Scan for the cell matching the given text and deliver its (x, y) coordinate at center. 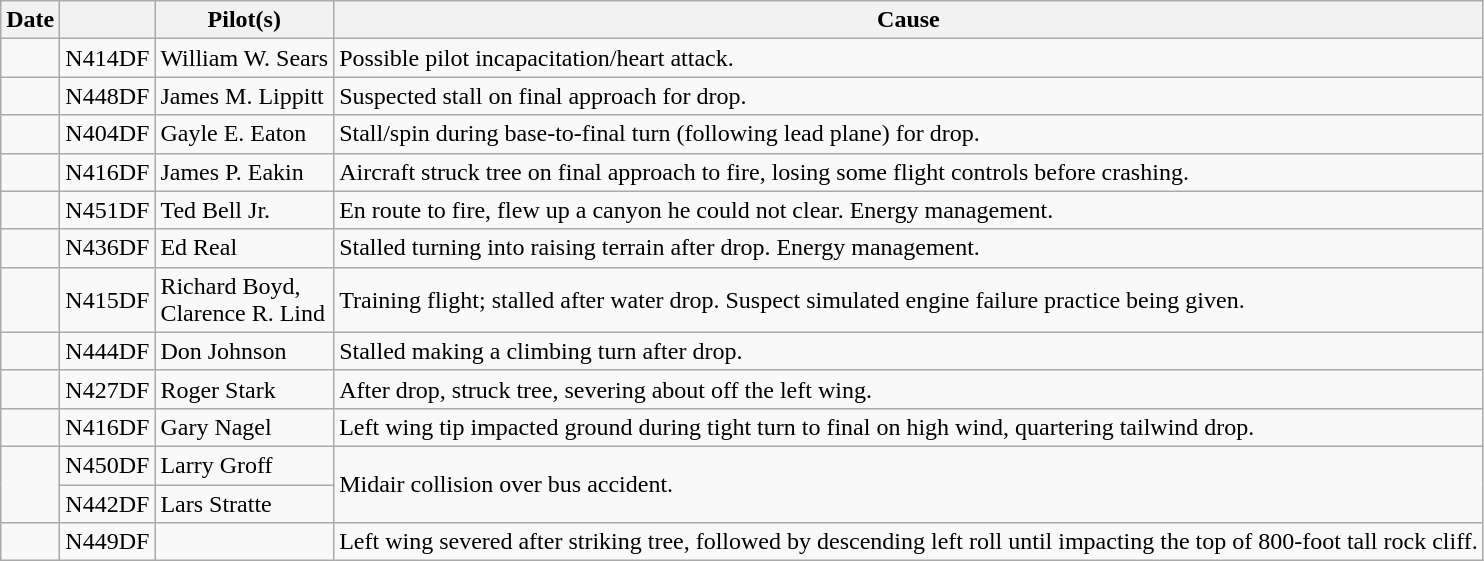
Left wing severed after striking tree, followed by descending left roll until impacting the top of 800-foot tall rock cliff. (909, 542)
Stalled making a climbing turn after drop. (909, 351)
N415DF (108, 300)
Stalled turning into raising terrain after drop. Energy management. (909, 248)
James M. Lippitt (244, 96)
N427DF (108, 389)
William W. Sears (244, 58)
Suspected stall on final approach for drop. (909, 96)
En route to fire, flew up a canyon he could not clear. Energy management. (909, 210)
Pilot(s) (244, 20)
Ed Real (244, 248)
N436DF (108, 248)
Left wing tip impacted ground during tight turn to final on high wind, quartering tailwind drop. (909, 427)
Ted Bell Jr. (244, 210)
James P. Eakin (244, 172)
Cause (909, 20)
Larry Groff (244, 465)
Lars Stratte (244, 503)
N404DF (108, 134)
N451DF (108, 210)
N450DF (108, 465)
Gayle E. Eaton (244, 134)
Aircraft struck tree on final approach to fire, losing some flight controls before crashing. (909, 172)
N449DF (108, 542)
N448DF (108, 96)
Training flight; stalled after water drop. Suspect simulated engine failure practice being given. (909, 300)
N414DF (108, 58)
Date (30, 20)
Midair collision over bus accident. (909, 484)
Richard Boyd,Clarence R. Lind (244, 300)
Don Johnson (244, 351)
N442DF (108, 503)
N444DF (108, 351)
After drop, struck tree, severing about off the left wing. (909, 389)
Possible pilot incapacitation/heart attack. (909, 58)
Gary Nagel (244, 427)
Roger Stark (244, 389)
Stall/spin during base-to-final turn (following lead plane) for drop. (909, 134)
